Locate the cell with the specified text and output its (x, y) center coordinate. 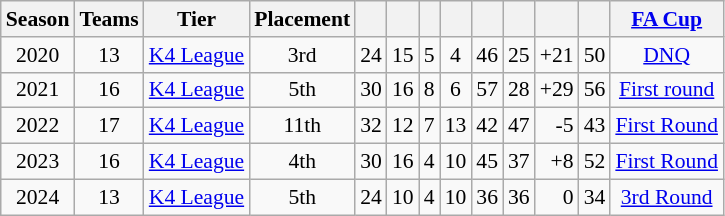
+21 (557, 55)
34 (595, 197)
47 (519, 126)
2023 (38, 162)
11th (302, 126)
17 (108, 126)
Tier (196, 19)
2021 (38, 90)
Teams (108, 19)
5 (430, 55)
28 (519, 90)
8 (430, 90)
43 (595, 126)
45 (487, 162)
+8 (557, 162)
2022 (38, 126)
+29 (557, 90)
15 (403, 55)
DNQ (666, 55)
50 (595, 55)
2024 (38, 197)
42 (487, 126)
46 (487, 55)
2020 (38, 55)
FA Cup (666, 19)
52 (595, 162)
Placement (302, 19)
25 (519, 55)
3rd (302, 55)
12 (403, 126)
56 (595, 90)
32 (371, 126)
First round (666, 90)
57 (487, 90)
6 (456, 90)
7 (430, 126)
-5 (557, 126)
37 (519, 162)
0 (557, 197)
4th (302, 162)
3rd Round (666, 197)
Season (38, 19)
